Capture the cell that displays the provided text and extract its [X, Y] central coordinate. 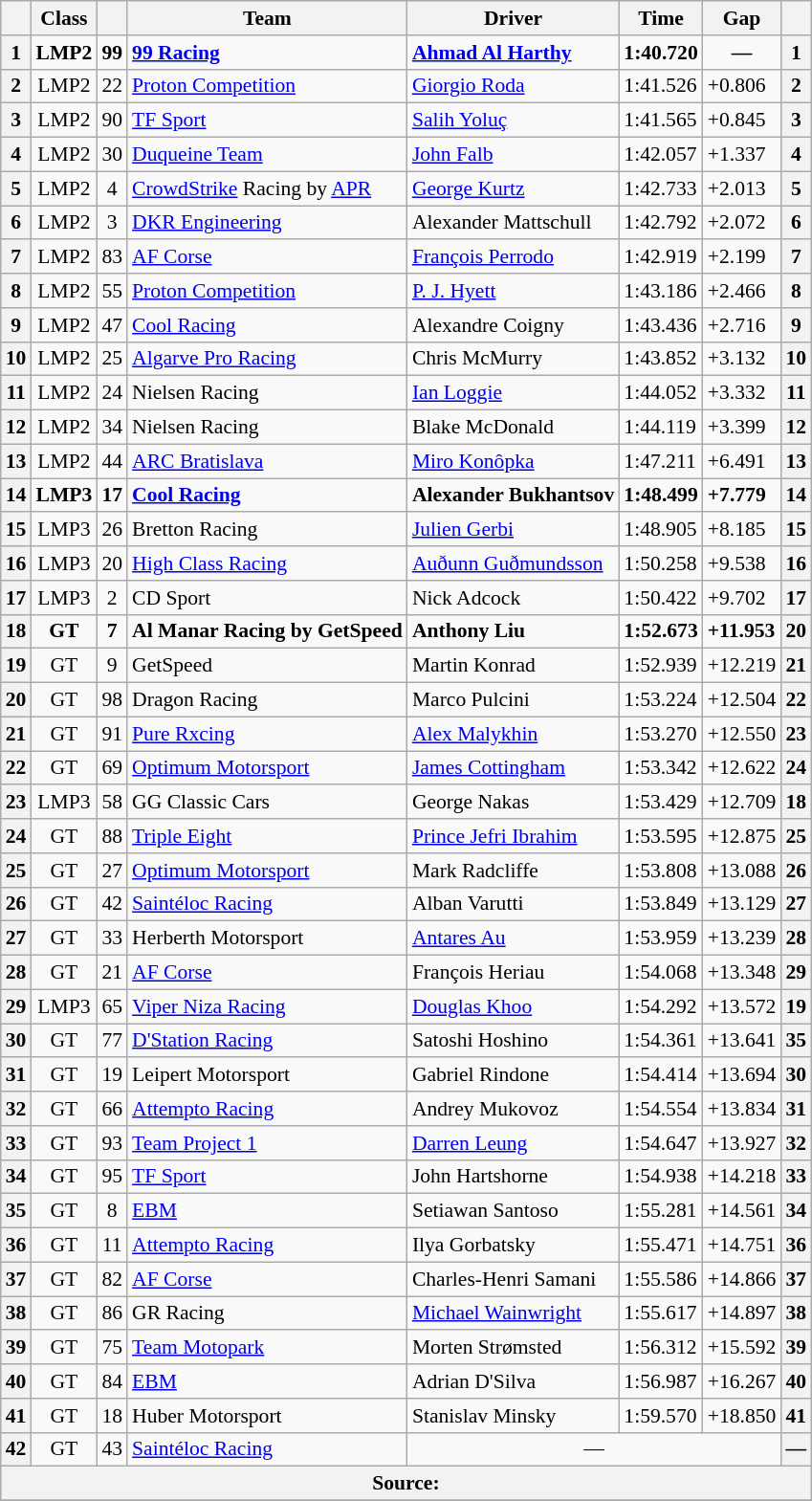
69 [112, 768]
Miro Konôpka [513, 461]
Michael Wainwright [513, 1313]
Prince Jefri Ibrahim [513, 836]
Satoshi Hoshino [513, 1041]
CD Sport [268, 598]
1:50.258 [660, 563]
1:43.436 [660, 325]
84 [112, 1381]
Leipert Motorsport [268, 1075]
86 [112, 1313]
+6.491 [742, 461]
1:52.673 [660, 631]
+3.132 [742, 359]
47 [112, 325]
44 [112, 461]
82 [112, 1279]
George Kurtz [513, 188]
+13.927 [742, 1143]
Andrey Mukovoz [513, 1109]
75 [112, 1348]
1:54.554 [660, 1109]
+2.466 [742, 291]
+13.572 [742, 1006]
Adrian D'Silva [513, 1381]
Darren Leung [513, 1143]
1:53.342 [660, 768]
+13.641 [742, 1041]
+12.622 [742, 768]
François Heriau [513, 973]
Mark Radcliffe [513, 871]
43 [112, 1449]
Driver [513, 18]
Pure Rxcing [268, 734]
1:53.270 [660, 734]
Stanislav Minsky [513, 1416]
+14.751 [742, 1246]
1:42.057 [660, 155]
+13.834 [742, 1109]
+14.561 [742, 1211]
CrowdStrike Racing by APR [268, 188]
Ian Loggie [513, 393]
+8.185 [742, 530]
93 [112, 1143]
+11.953 [742, 631]
1:43.852 [660, 359]
+2.072 [742, 223]
+12.875 [742, 836]
1:44.052 [660, 393]
1:43.186 [660, 291]
+12.219 [742, 666]
1:48.905 [660, 530]
1:41.565 [660, 121]
Source: [406, 1484]
+13.239 [742, 938]
ARC Bratislava [268, 461]
Alexander Mattschull [513, 223]
François Perrodo [513, 257]
D'Station Racing [268, 1041]
+14.218 [742, 1177]
GR Racing [268, 1313]
+7.779 [742, 496]
1:54.292 [660, 1006]
Auðunn Guðmundsson [513, 563]
66 [112, 1109]
Setiawan Santoso [513, 1211]
Duqueine Team [268, 155]
1:53.224 [660, 700]
DKR Engineering [268, 223]
Team Project 1 [268, 1143]
Viper Niza Racing [268, 1006]
1:40.720 [660, 53]
Alexander Bukhantsov [513, 496]
Morten Strømsted [513, 1348]
+16.267 [742, 1381]
+13.348 [742, 973]
Gabriel Rindone [513, 1075]
Charles-Henri Samani [513, 1279]
77 [112, 1041]
John Hartshorne [513, 1177]
Nick Adcock [513, 598]
+9.702 [742, 598]
+18.850 [742, 1416]
Antares Au [513, 938]
98 [112, 700]
1:54.938 [660, 1177]
1:54.647 [660, 1143]
+3.399 [742, 428]
High Class Racing [268, 563]
Team Motopark [268, 1348]
Giorgio Roda [513, 86]
Chris McMurry [513, 359]
George Nakas [513, 803]
1:54.361 [660, 1041]
99 Racing [268, 53]
GetSpeed [268, 666]
1:54.414 [660, 1075]
1:59.570 [660, 1416]
Al Manar Racing by GetSpeed [268, 631]
95 [112, 1177]
Class [63, 18]
+3.332 [742, 393]
+2.199 [742, 257]
1:47.211 [660, 461]
+1.337 [742, 155]
+15.592 [742, 1348]
+0.806 [742, 86]
83 [112, 257]
90 [112, 121]
+14.897 [742, 1313]
Marco Pulcini [513, 700]
1:42.733 [660, 188]
+2.013 [742, 188]
1:56.312 [660, 1348]
1:56.987 [660, 1381]
1:44.119 [660, 428]
+13.694 [742, 1075]
John Falb [513, 155]
+13.129 [742, 904]
Salih Yoluç [513, 121]
Team [268, 18]
Herberth Motorsport [268, 938]
+9.538 [742, 563]
99 [112, 53]
+2.716 [742, 325]
1:54.068 [660, 973]
Anthony Liu [513, 631]
+12.709 [742, 803]
Ahmad Al Harthy [513, 53]
1:52.939 [660, 666]
+14.866 [742, 1279]
1:53.595 [660, 836]
1:42.792 [660, 223]
1:50.422 [660, 598]
Julien Gerbi [513, 530]
+12.550 [742, 734]
Douglas Khoo [513, 1006]
Algarve Pro Racing [268, 359]
65 [112, 1006]
58 [112, 803]
Martin Konrad [513, 666]
1:55.471 [660, 1246]
1:53.429 [660, 803]
Dragon Racing [268, 700]
88 [112, 836]
+0.845 [742, 121]
91 [112, 734]
1:55.281 [660, 1211]
1:55.586 [660, 1279]
P. J. Hyett [513, 291]
1:53.849 [660, 904]
1:41.526 [660, 86]
Blake McDonald [513, 428]
1:42.919 [660, 257]
1:53.959 [660, 938]
Alex Malykhin [513, 734]
1:55.617 [660, 1313]
+13.088 [742, 871]
+12.504 [742, 700]
1:53.808 [660, 871]
Ilya Gorbatsky [513, 1246]
Huber Motorsport [268, 1416]
Bretton Racing [268, 530]
James Cottingham [513, 768]
Gap [742, 18]
1:48.499 [660, 496]
Triple Eight [268, 836]
55 [112, 291]
GG Classic Cars [268, 803]
Alban Varutti [513, 904]
Alexandre Coigny [513, 325]
Time [660, 18]
